Return (x, y) of the center of cell containing provided text 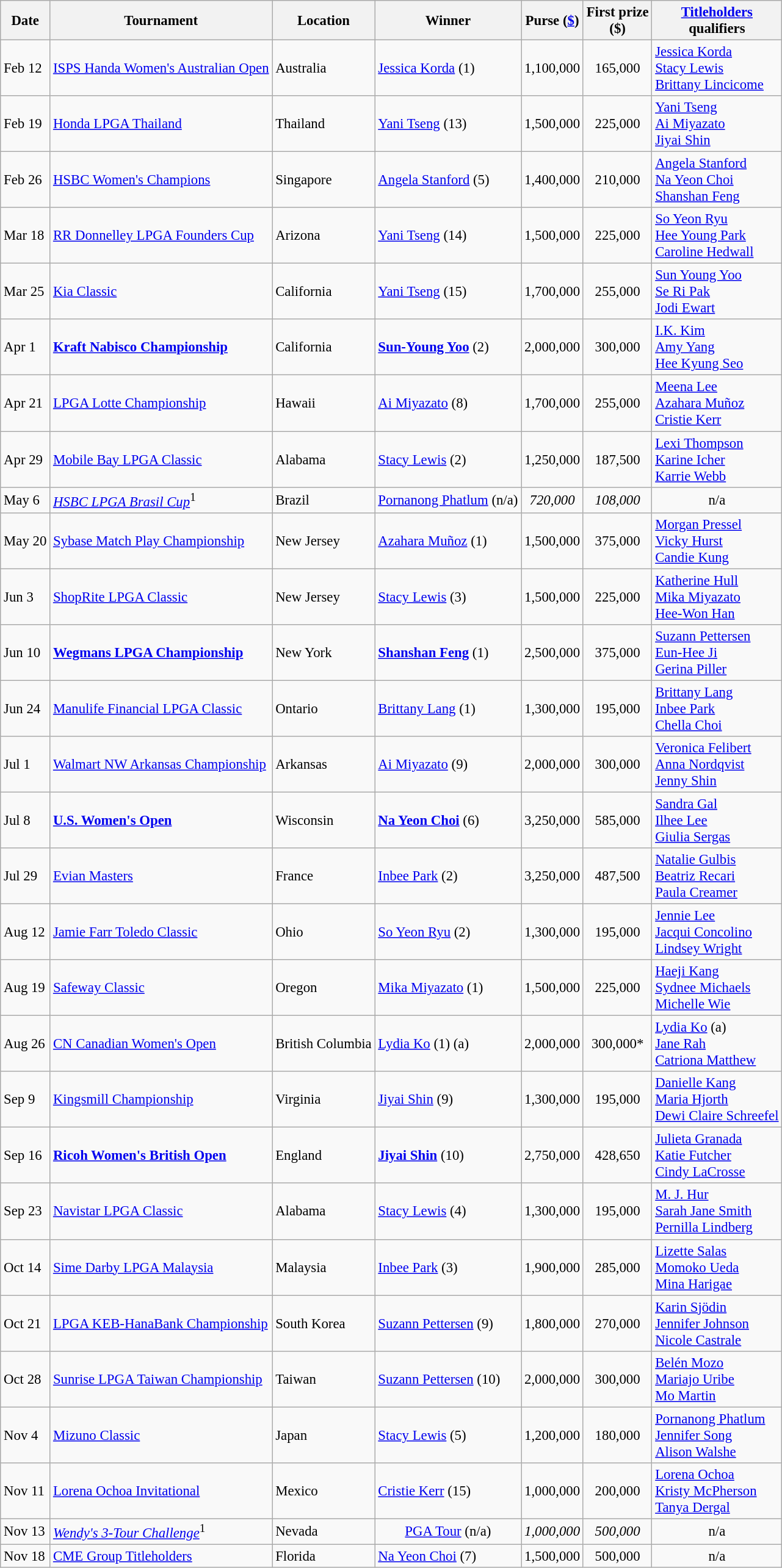
Australia (324, 68)
Nov 13 (26, 1531)
Apr 29 (26, 459)
Haeji Kang Sydnee Michaels Michelle Wie (717, 988)
ShopRite LPGA Classic (161, 597)
May 20 (26, 541)
LPGA KEB-HanaBank Championship (161, 1323)
Brittany Lang (1) (448, 708)
Angela Stanford (5) (448, 180)
Virginia (324, 1099)
U.S. Women's Open (161, 820)
Hawaii (324, 403)
I.K. Kim Amy Yang Hee Kyung Seo (717, 348)
Feb 19 (26, 124)
Stacy Lewis (3) (448, 597)
HSBC LPGA Brasil Cup1 (161, 500)
Na Yeon Choi (7) (448, 1556)
Katherine Hull Mika Miyazato Hee-Won Han (717, 597)
Ontario (324, 708)
Belén Mozo Mariajo Uribe Mo Martin (717, 1379)
Evian Masters (161, 876)
Kingsmill Championship (161, 1099)
May 6 (26, 500)
Lorena Ochoa Kristy McPherson Tanya Dergal (717, 1491)
Safeway Classic (161, 988)
Jamie Farr Toledo Classic (161, 932)
Florida (324, 1556)
Manulife Financial LPGA Classic (161, 708)
Nov 18 (26, 1556)
Winner (448, 21)
Purse ($) (552, 21)
Danielle Kang Maria Hjorth Dewi Claire Schreefel (717, 1099)
Ricoh Women's British Open (161, 1156)
Nov 11 (26, 1491)
ISPS Handa Women's Australian Open (161, 68)
M. J. Hur Sarah Jane Smith Pernilla Lindberg (717, 1212)
285,000 (617, 1267)
187,500 (617, 459)
Location (324, 21)
Kraft Nabisco Championship (161, 348)
Wegmans LPGA Championship (161, 653)
Oregon (324, 988)
585,000 (617, 820)
Apr 1 (26, 348)
So Yeon Ryu (2) (448, 932)
Taiwan (324, 1379)
Apr 21 (26, 403)
Mika Miyazato (1) (448, 988)
Lydia Ko (a) Jane Rah Catriona Matthew (717, 1044)
Mizuno Classic (161, 1435)
Na Yeon Choi (6) (448, 820)
Angela Stanford Na Yeon Choi Shanshan Feng (717, 180)
Ohio (324, 932)
1,400,000 (552, 180)
Sandra Gal Ilhee Lee Giulia Sergas (717, 820)
Jun 3 (26, 597)
Sep 9 (26, 1099)
Jiyai Shin (9) (448, 1099)
2,750,000 (552, 1156)
RR Donnelley LPGA Founders Cup (161, 236)
720,000 (552, 500)
Sybase Match Play Championship (161, 541)
Morgan Pressel Vicky Hurst Candie Kung (717, 541)
Aug 19 (26, 988)
Jennie Lee Jacqui Concolino Lindsey Wright (717, 932)
428,650 (617, 1156)
Navistar LPGA Classic (161, 1212)
Wendy's 3-Tour Challenge1 (161, 1531)
487,500 (617, 876)
Wisconsin (324, 820)
Jiyai Shin (10) (448, 1156)
Yani Tseng Ai Miyazato Jiyai Shin (717, 124)
CME Group Titleholders (161, 1556)
Titleholdersqualifiers (717, 21)
Stacy Lewis (5) (448, 1435)
Oct 14 (26, 1267)
Thailand (324, 124)
Sime Darby LPGA Malaysia (161, 1267)
Lexi Thompson Karine Icher Karrie Webb (717, 459)
Date (26, 21)
Suzann Pettersen (9) (448, 1323)
Meena Lee Azahara Muñoz Cristie Kerr (717, 403)
Feb 26 (26, 180)
France (324, 876)
Suzann Pettersen (10) (448, 1379)
1,900,000 (552, 1267)
LPGA Lotte Championship (161, 403)
Azahara Muñoz (1) (448, 541)
Pornanong Phatlum (n/a) (448, 500)
Lydia Ko (1) (a) (448, 1044)
Cristie Kerr (15) (448, 1491)
Jessica Korda (1) (448, 68)
Sun Young Yoo Se Ri Pak Jodi Ewart (717, 292)
CN Canadian Women's Open (161, 1044)
So Yeon Ryu Hee Young Park Caroline Hedwall (717, 236)
Jul 8 (26, 820)
Suzann Pettersen Eun-Hee Ji Gerina Piller (717, 653)
First prize($) (617, 21)
1,100,000 (552, 68)
Jul 1 (26, 764)
1,800,000 (552, 1323)
Japan (324, 1435)
Yani Tseng (13) (448, 124)
New York (324, 653)
Jun 10 (26, 653)
Sep 16 (26, 1156)
Mar 18 (26, 236)
Yani Tseng (14) (448, 236)
Stacy Lewis (4) (448, 1212)
Nov 4 (26, 1435)
Arkansas (324, 764)
2,500,000 (552, 653)
108,000 (617, 500)
Oct 21 (26, 1323)
Pornanong Phatlum Jennifer Song Alison Walshe (717, 1435)
165,000 (617, 68)
200,000 (617, 1491)
Aug 26 (26, 1044)
Ai Miyazato (8) (448, 403)
HSBC Women's Champions (161, 180)
Ai Miyazato (9) (448, 764)
Sep 23 (26, 1212)
Jessica Korda Stacy Lewis Brittany Lincicome (717, 68)
South Korea (324, 1323)
Brittany Lang Inbee Park Chella Choi (717, 708)
Honda LPGA Thailand (161, 124)
300,000* (617, 1044)
Kia Classic (161, 292)
180,000 (617, 1435)
Oct 28 (26, 1379)
Jul 29 (26, 876)
Nevada (324, 1531)
Julieta Granada Katie Futcher Cindy LaCrosse (717, 1156)
Lorena Ochoa Invitational (161, 1491)
Aug 12 (26, 932)
Mobile Bay LPGA Classic (161, 459)
Mar 25 (26, 292)
Malaysia (324, 1267)
Lizette Salas Momoko Ueda Mina Harigae (717, 1267)
British Columbia (324, 1044)
Karin Sjödin Jennifer Johnson Nicole Castrale (717, 1323)
Inbee Park (2) (448, 876)
Arizona (324, 236)
PGA Tour (n/a) (448, 1531)
Yani Tseng (15) (448, 292)
1,200,000 (552, 1435)
1,250,000 (552, 459)
Shanshan Feng (1) (448, 653)
Singapore (324, 180)
Jun 24 (26, 708)
270,000 (617, 1323)
Mexico (324, 1491)
England (324, 1156)
Walmart NW Arkansas Championship (161, 764)
Brazil (324, 500)
Inbee Park (3) (448, 1267)
Veronica Felibert Anna Nordqvist Jenny Shin (717, 764)
Stacy Lewis (2) (448, 459)
Natalie Gulbis Beatriz Recari Paula Creamer (717, 876)
Tournament (161, 21)
Sun-Young Yoo (2) (448, 348)
Sunrise LPGA Taiwan Championship (161, 1379)
210,000 (617, 180)
Feb 12 (26, 68)
